Provide the [X, Y] coordinate of the cell's center where the given text is located.  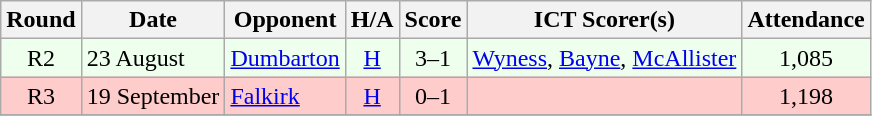
Opponent [285, 20]
R2 [41, 58]
Dumbarton [285, 58]
19 September [153, 96]
0–1 [433, 96]
Date [153, 20]
ICT Scorer(s) [604, 20]
Round [41, 20]
1,198 [806, 96]
3–1 [433, 58]
H/A [372, 20]
Score [433, 20]
R3 [41, 96]
Falkirk [285, 96]
Wyness, Bayne, McAllister [604, 58]
Attendance [806, 20]
23 August [153, 58]
1,085 [806, 58]
